For the text-containing cell, return its midpoint in (X, Y) coordinate format. 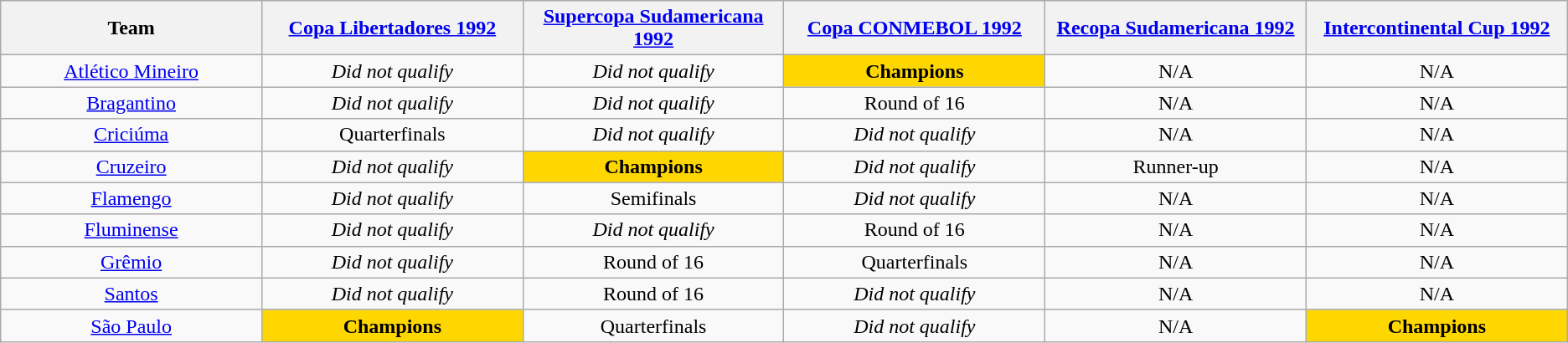
Intercontinental Cup 1992 (1436, 28)
Flamengo (132, 198)
Grêmio (132, 262)
Santos (132, 294)
Supercopa Sudamericana 1992 (653, 28)
Team (132, 28)
Recopa Sudamericana 1992 (1176, 28)
Bragantino (132, 103)
Fluminense (132, 230)
Copa Libertadores 1992 (392, 28)
Atlético Mineiro (132, 71)
Semifinals (653, 198)
Cruzeiro (132, 166)
Runner-up (1176, 166)
Copa CONMEBOL 1992 (915, 28)
São Paulo (132, 325)
Criciúma (132, 135)
